Scan for the cell matching the given text and deliver its (x, y) coordinate at center. 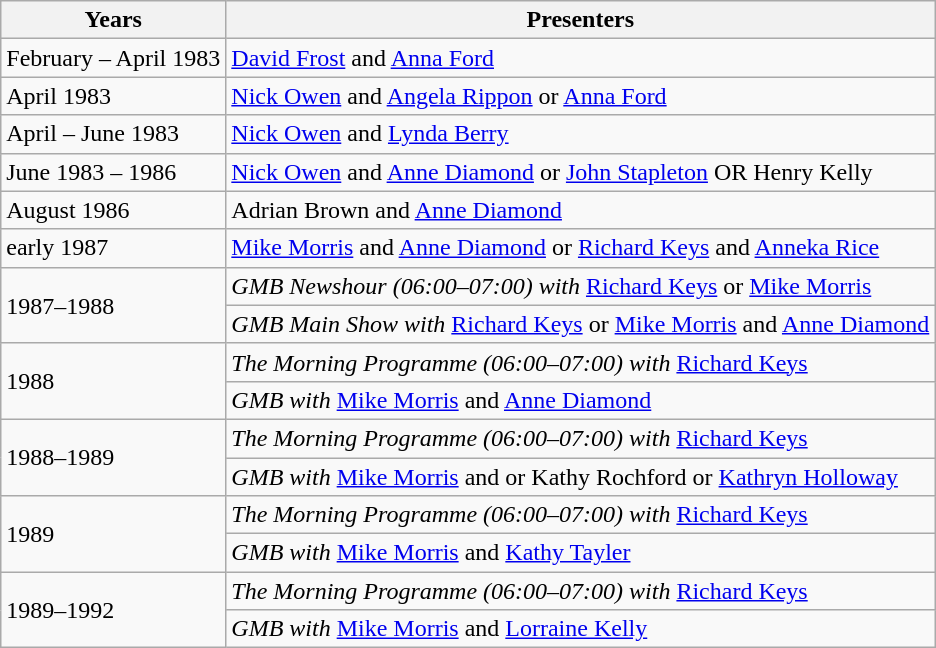
early 1987 (114, 248)
1987–1988 (114, 305)
GMB with Mike Morris and Kathy Tayler (580, 553)
August 1986 (114, 210)
GMB Main Show with Richard Keys or Mike Morris and Anne Diamond (580, 324)
Nick Owen and Lynda Berry (580, 134)
GMB Newshour (06:00–07:00) with Richard Keys or Mike Morris (580, 286)
David Frost and Anna Ford (580, 58)
Nick Owen and Angela Rippon or Anna Ford (580, 96)
1988–1989 (114, 457)
1989–1992 (114, 610)
Presenters (580, 20)
February – April 1983 (114, 58)
Nick Owen and Anne Diamond or John Stapleton OR Henry Kelly (580, 172)
April – June 1983 (114, 134)
April 1983 (114, 96)
1989 (114, 534)
Adrian Brown and Anne Diamond (580, 210)
GMB with Mike Morris and Lorraine Kelly (580, 629)
June 1983 – 1986 (114, 172)
GMB with Mike Morris and or Kathy Rochford or Kathryn Holloway (580, 477)
Mike Morris and Anne Diamond or Richard Keys and Anneka Rice (580, 248)
1988 (114, 381)
GMB with Mike Morris and Anne Diamond (580, 400)
Years (114, 20)
